Provide the [x, y] coordinate of the cell's center where the given text is located.  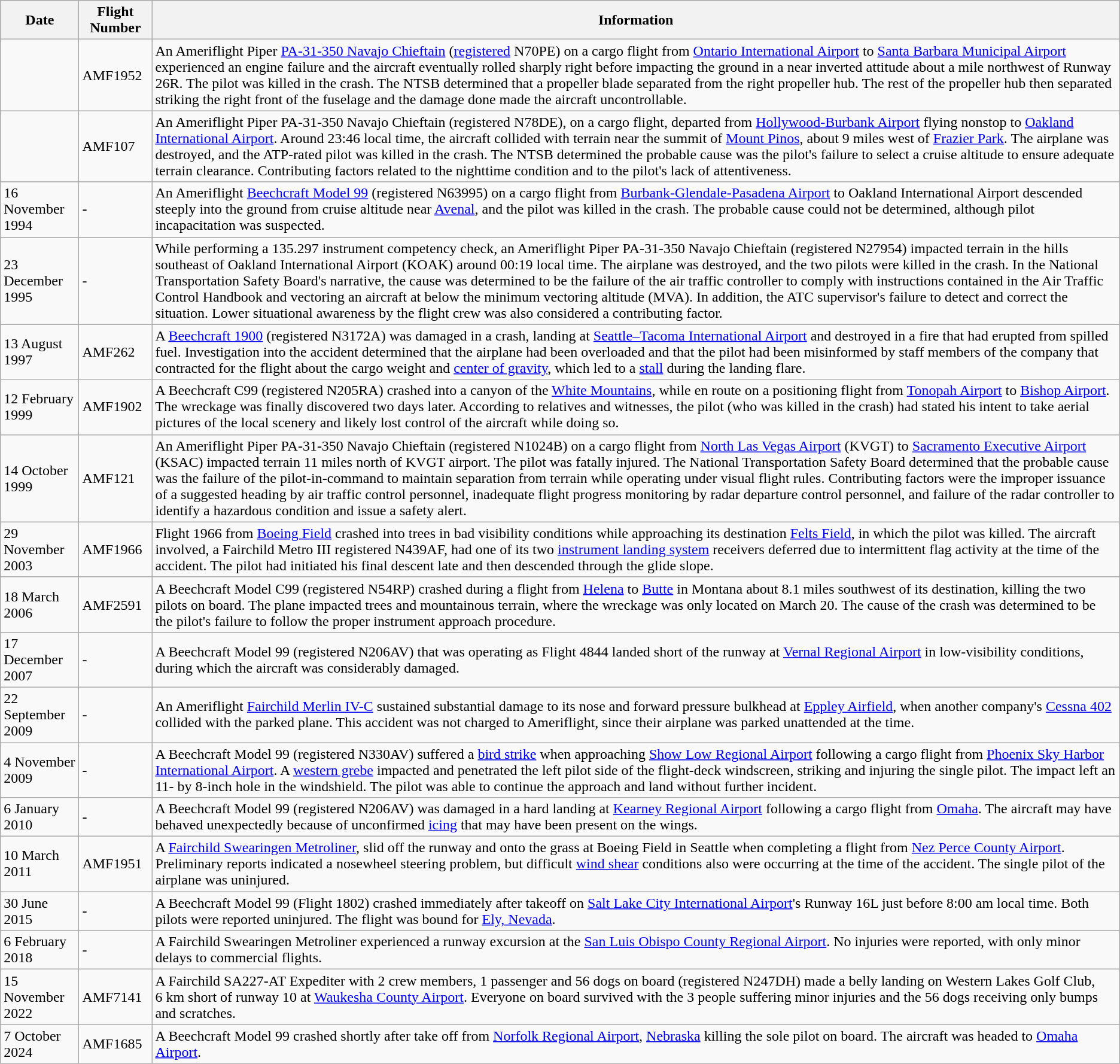
AMF1685 [115, 1044]
AMF2591 [115, 604]
Flight Number [115, 20]
30 June 2015 [39, 911]
23 December 1995 [39, 281]
AMF1966 [115, 549]
AMF7141 [115, 997]
13 August 1997 [39, 352]
Date [39, 20]
15 November 2022 [39, 997]
AMF121 [115, 478]
14 October 1999 [39, 478]
AMF107 [115, 146]
6 February 2018 [39, 950]
12 February 1999 [39, 407]
29 November 2003 [39, 549]
AMF1902 [115, 407]
AMF262 [115, 352]
10 March 2011 [39, 864]
AMF1951 [115, 864]
22 September 2009 [39, 715]
17 December 2007 [39, 659]
7 October 2024 [39, 1044]
6 January 2010 [39, 817]
18 March 2006 [39, 604]
16 November 1994 [39, 209]
Information [635, 20]
AMF1952 [115, 75]
4 November 2009 [39, 770]
